Return (x, y) of the center of cell containing provided text 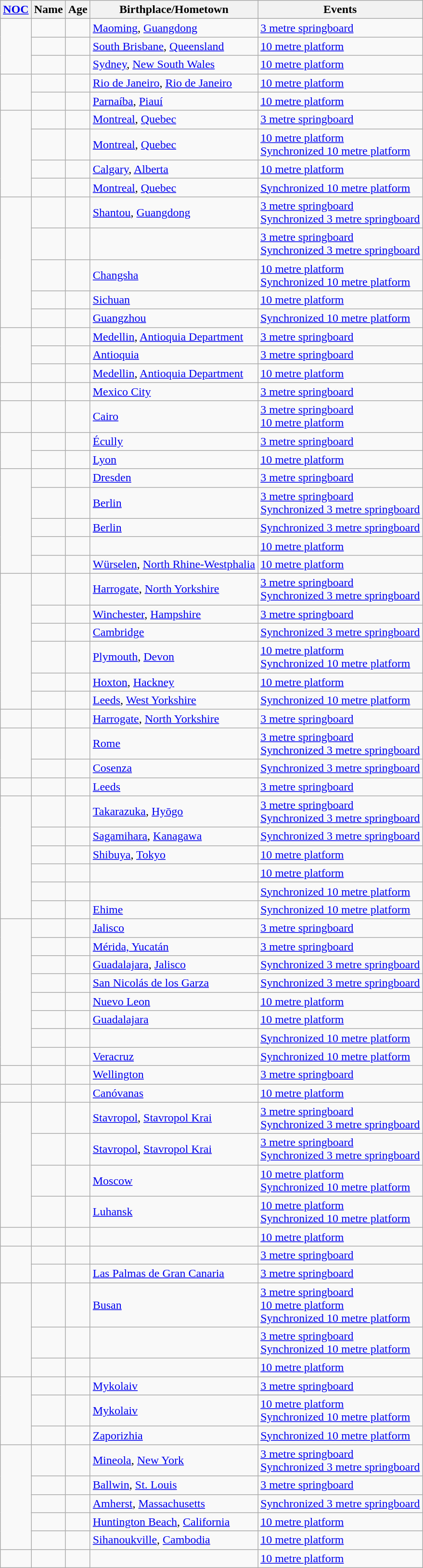
Écully (174, 441)
Plymouth, Devon (174, 657)
Cambridge (174, 632)
Huntington Beach, California (174, 1522)
Guadalajara (174, 1020)
South Brisbane, Queensland (174, 46)
Busan (174, 1304)
Winchester, Hampshire (174, 614)
Leeds (174, 787)
Antioquia (174, 355)
Leeds, West Yorkshire (174, 700)
Veracruz (174, 1056)
San Nicolás de los Garza (174, 983)
Sihanoukville, Cambodia (174, 1540)
Sydney, New South Wales (174, 65)
Ehime (174, 909)
Würselen, North Rhine-Westphalia (174, 564)
Sichuan (174, 300)
Calgary, Alberta (174, 169)
Name (48, 10)
Cosenza (174, 768)
3 metre springboardSynchronized 10 metre platform (340, 1343)
Canóvanas (174, 1093)
Guadalajara, Jalisco (174, 965)
Rio de Janeiro, Rio de Janeiro (174, 83)
Sagamihara, Kanagawa (174, 836)
Mexico City (174, 392)
Amherst, Massachusetts (174, 1503)
Jalisco (174, 928)
Shibuya, Tokyo (174, 855)
Zaporizhia (174, 1436)
Las Palmas de Gran Canaria (174, 1273)
Luhansk (174, 1212)
Wellington (174, 1075)
Maoming, Guangdong (174, 28)
Mérida, Yucatán (174, 947)
Ballwin, St. Louis (174, 1485)
Guangzhou (174, 318)
Nuevo Leon (174, 1001)
Rome (174, 744)
Birthplace/Hometown (174, 10)
Dresden (174, 478)
Changsha (174, 275)
Shantou, Guangdong (174, 212)
Cairo (174, 416)
Mineola, New York (174, 1461)
Lyon (174, 460)
Parnaíba, Piauí (174, 101)
Takarazuka, Hyōgo (174, 811)
3 metre springboard10 metre platform (340, 416)
Hoxton, Hackney (174, 682)
3 metre springboard10 metre platformSynchronized 10 metre platform (340, 1304)
Age (78, 10)
Moscow (174, 1180)
Events (340, 10)
NOC (16, 10)
